Locate the cell with the specified text and output its [x, y] center coordinate. 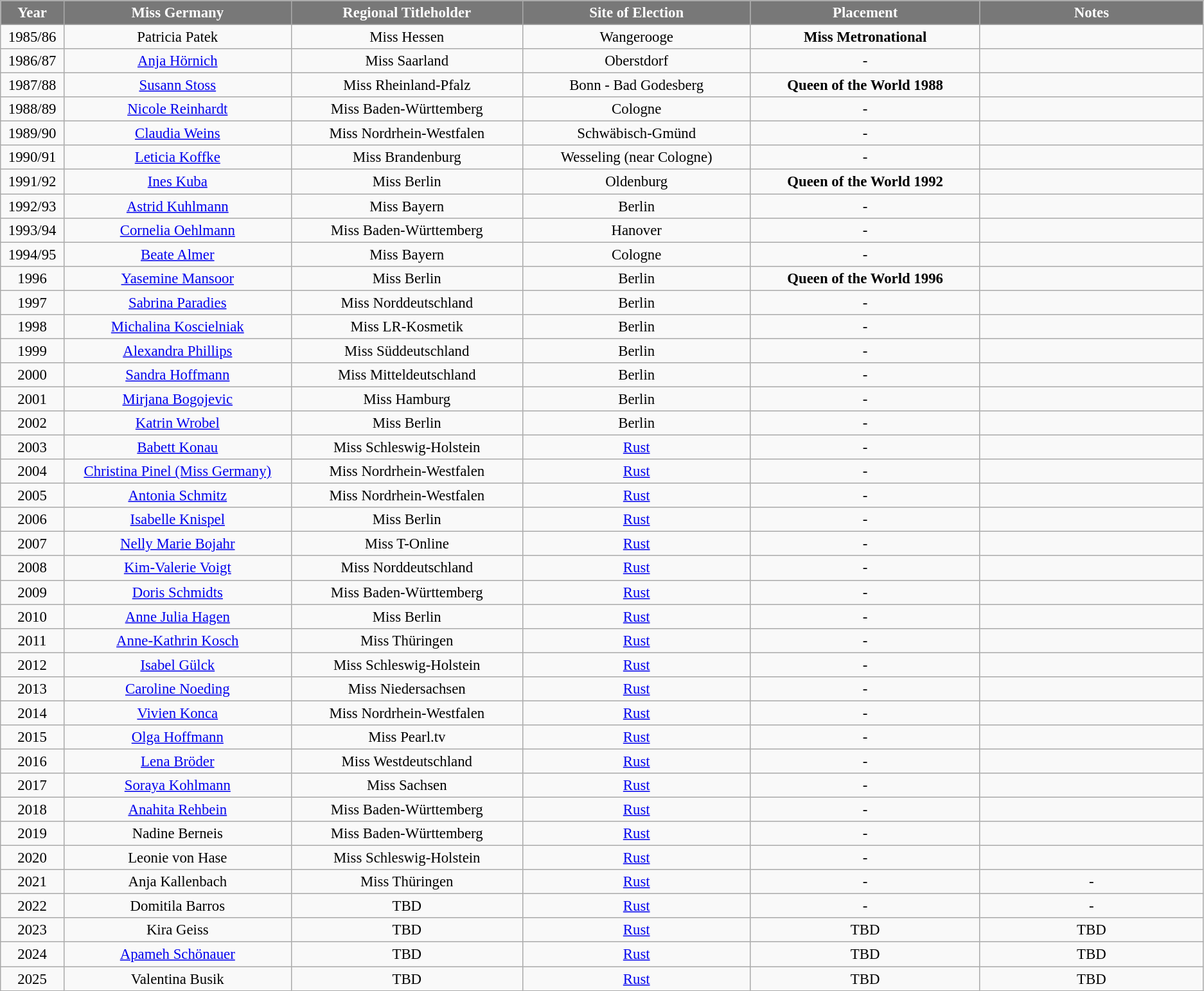
1998 [32, 327]
Miss Brandenburg [407, 157]
Miss Metronational [865, 37]
2016 [32, 761]
Queen of the World 1988 [865, 85]
Queen of the World 1992 [865, 182]
Lena Bröder [177, 761]
Leticia Koffke [177, 157]
1993/94 [32, 230]
1999 [32, 351]
Miss Rheinland-Pfalz [407, 85]
Kira Geiss [177, 931]
Anne-Kathrin Kosch [177, 640]
2023 [32, 931]
2001 [32, 399]
Miss Germany [177, 13]
Isabelle Knispel [177, 520]
1986/87 [32, 61]
Sandra Hoffmann [177, 375]
Sabrina Paradies [177, 303]
Soraya Kohlmann [177, 785]
Katrin Wrobel [177, 423]
2013 [32, 689]
Babett Konau [177, 448]
Queen of the World 1996 [865, 278]
Bonn - Bad Godesberg [636, 85]
Miss T-Online [407, 544]
2019 [32, 834]
2006 [32, 520]
Caroline Noeding [177, 689]
1985/86 [32, 37]
Isabel Gülck [177, 665]
Beate Almer [177, 254]
Alexandra Phillips [177, 351]
2024 [32, 954]
Anne Julia Hagen [177, 617]
Miss Westdeutschland [407, 761]
Nicole Reinhardt [177, 109]
Miss Hessen [407, 37]
2005 [32, 496]
Miss LR-Kosmetik [407, 327]
Ines Kuba [177, 182]
2003 [32, 448]
1992/93 [32, 206]
Olga Hoffmann [177, 737]
2009 [32, 592]
Anja Kallenbach [177, 882]
2017 [32, 785]
Yasemine Mansoor [177, 278]
1994/95 [32, 254]
Miss Pearl.tv [407, 737]
2012 [32, 665]
1988/89 [32, 109]
Patricia Patek [177, 37]
1997 [32, 303]
2004 [32, 471]
Claudia Weins [177, 134]
Domitila Barros [177, 906]
2022 [32, 906]
2000 [32, 375]
Christina Pinel (Miss Germany) [177, 471]
Notes [1091, 13]
1996 [32, 278]
Miss Sachsen [407, 785]
1991/92 [32, 182]
2007 [32, 544]
Doris Schmidts [177, 592]
Site of Election [636, 13]
Nadine Berneis [177, 834]
Apameh Schönauer [177, 954]
1990/91 [32, 157]
Nelly Marie Bojahr [177, 544]
Susann Stoss [177, 85]
Year [32, 13]
Michalina Koscielniak [177, 327]
Wesseling (near Cologne) [636, 157]
Miss Niedersachsen [407, 689]
Anja Hörnich [177, 61]
2015 [32, 737]
2018 [32, 810]
Oldenburg [636, 182]
Vivien Konca [177, 713]
Oberstdorf [636, 61]
Miss Mitteldeutschland [407, 375]
2011 [32, 640]
Valentina Busik [177, 979]
2002 [32, 423]
Wangerooge [636, 37]
Hanover [636, 230]
Mirjana Bogojevic [177, 399]
Cornelia Oehlmann [177, 230]
2008 [32, 568]
Miss Hamburg [407, 399]
2014 [32, 713]
Regional Titleholder [407, 13]
2025 [32, 979]
1987/88 [32, 85]
Placement [865, 13]
1989/90 [32, 134]
Astrid Kuhlmann [177, 206]
Schwäbisch-Gmünd [636, 134]
Miss Süddeutschland [407, 351]
Miss Saarland [407, 61]
2010 [32, 617]
Anahita Rehbein [177, 810]
Kim-Valerie Voigt [177, 568]
2020 [32, 858]
Antonia Schmitz [177, 496]
Leonie von Hase [177, 858]
2021 [32, 882]
